Pinpoint the cell where the given text exists, returning its (X, Y) midpoint coordinate. 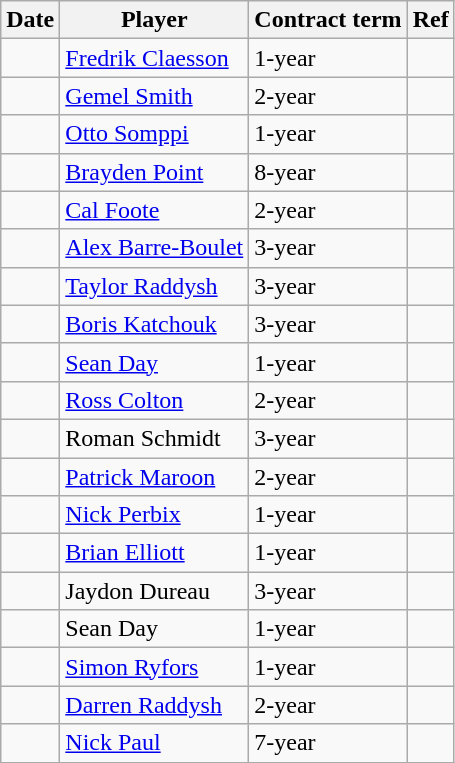
Gemel Smith (154, 96)
Contract term (328, 20)
Simon Ryfors (154, 667)
Cal Foote (154, 210)
Patrick Maroon (154, 477)
Brayden Point (154, 172)
Brian Elliott (154, 553)
Otto Somppi (154, 134)
8-year (328, 172)
7-year (328, 743)
Roman Schmidt (154, 438)
Boris Katchouk (154, 324)
Jaydon Dureau (154, 591)
Nick Perbix (154, 515)
Darren Raddysh (154, 705)
Alex Barre-Boulet (154, 248)
Taylor Raddysh (154, 286)
Fredrik Claesson (154, 58)
Ross Colton (154, 400)
Date (30, 20)
Player (154, 20)
Ref (430, 20)
Nick Paul (154, 743)
